Capture the cell that displays the provided text and extract its [X, Y] central coordinate. 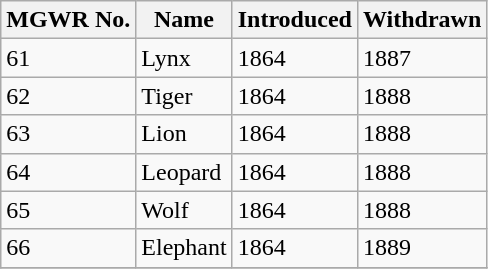
Name [184, 20]
Wolf [184, 210]
62 [68, 96]
66 [68, 248]
63 [68, 134]
65 [68, 210]
Introduced [294, 20]
1889 [422, 248]
Elephant [184, 248]
Tiger [184, 96]
1887 [422, 58]
MGWR No. [68, 20]
Leopard [184, 172]
61 [68, 58]
64 [68, 172]
Lion [184, 134]
Withdrawn [422, 20]
Lynx [184, 58]
